Determine the (X, Y) coordinate at the center of the cell enclosing the given text.  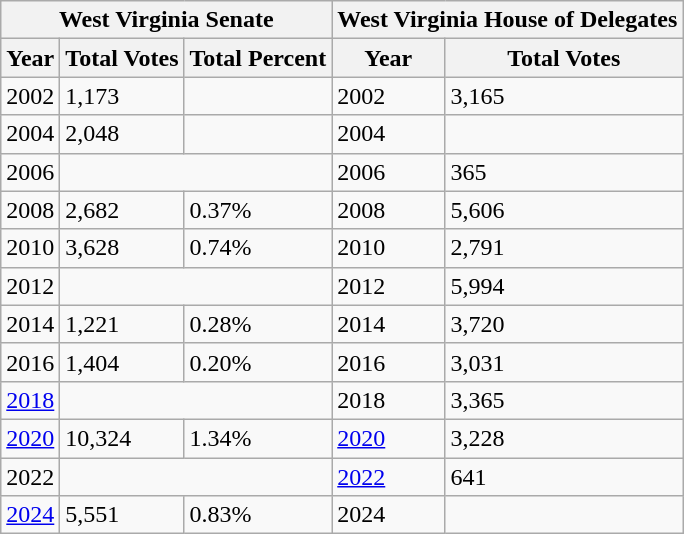
0.20% (258, 362)
5,551 (122, 515)
5,994 (564, 286)
2,682 (122, 210)
West Virginia House of Delegates (508, 20)
365 (564, 172)
0.74% (258, 248)
Total Percent (258, 58)
1,221 (122, 324)
2,048 (122, 134)
West Virginia Senate (166, 20)
1,173 (122, 96)
3,628 (122, 248)
0.28% (258, 324)
1,404 (122, 362)
0.83% (258, 515)
3,365 (564, 400)
5,606 (564, 210)
641 (564, 477)
2,791 (564, 248)
10,324 (122, 438)
3,720 (564, 324)
3,165 (564, 96)
3,031 (564, 362)
1.34% (258, 438)
0.37% (258, 210)
3,228 (564, 438)
